Return (X, Y) of the center of cell containing provided text 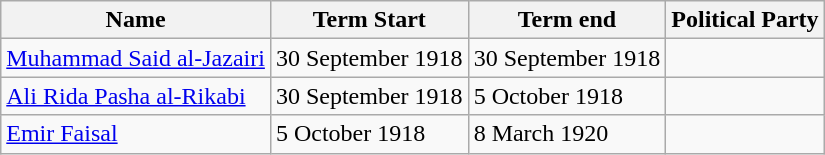
Term end (567, 20)
8 March 1920 (567, 134)
Emir Faisal (136, 134)
Ali Rida Pasha al-Rikabi (136, 96)
Political Party (745, 20)
Muhammad Said al-Jazairi (136, 58)
Name (136, 20)
Term Start (369, 20)
